Pinpoint the cell where the given text exists, returning its [x, y] midpoint coordinate. 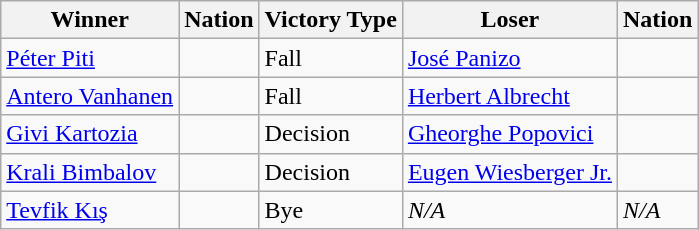
Antero Vanhanen [90, 96]
Victory Type [330, 20]
Tevfik Kış [90, 210]
Loser [510, 20]
Bye [330, 210]
Eugen Wiesberger Jr. [510, 172]
Winner [90, 20]
José Panizo [510, 58]
Givi Kartozia [90, 134]
Péter Piti [90, 58]
Herbert Albrecht [510, 96]
Krali Bimbalov [90, 172]
Gheorghe Popovici [510, 134]
